Output the (X, Y) coordinate of the center of the cell containing the given text.  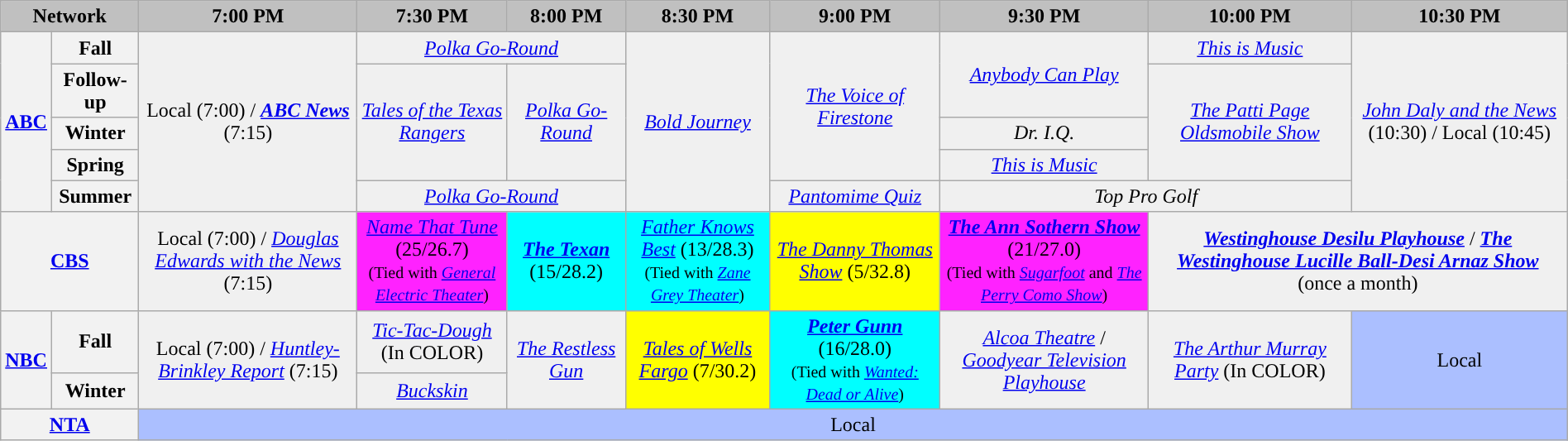
The Texan (15/28.2) (566, 261)
The Voice of Firestone (855, 106)
Bold Journey (697, 122)
Tales of Wells Fargo (7/30.2) (697, 359)
Spring (94, 165)
9:00 PM (855, 17)
CBS (69, 261)
7:30 PM (432, 17)
ABC (26, 122)
Name That Tune (25/26.7)(Tied with General Electric Theater) (432, 261)
Local (7:00) / Huntley-Brinkley Report (7:15) (248, 359)
7:00 PM (248, 17)
Local (7:00) / ABC News (7:15) (248, 122)
The Danny Thomas Show (5/32.8) (855, 261)
The Patti Page Oldsmobile Show (1250, 122)
Peter Gunn (16/28.0)(Tied with Wanted: Dead or Alive) (855, 359)
Alcoa Theatre / Goodyear Television Playhouse (1045, 359)
NBC (26, 359)
Tales of the Texas Rangers (432, 122)
The Ann Sothern Show (21/27.0)(Tied with Sugarfoot and The Perry Como Show) (1045, 261)
Follow-up (94, 91)
Network (69, 17)
Tic-Tac-Dough (In COLOR) (432, 341)
Top Pro Golf (1146, 196)
NTA (69, 424)
Dr. I.Q. (1045, 133)
Pantomime Quiz (855, 196)
10:00 PM (1250, 17)
9:30 PM (1045, 17)
Buckskin (432, 391)
Father Knows Best (13/28.3)(Tied with Zane Grey Theater) (697, 261)
Local (7:00) / Douglas Edwards with the News (7:15) (248, 261)
John Daly and the News (10:30) / Local (10:45) (1459, 122)
Anybody Can Play (1045, 74)
The Restless Gun (566, 359)
Westinghouse Desilu Playhouse / The Westinghouse Lucille Ball-Desi Arnaz Show (once a month) (1358, 261)
10:30 PM (1459, 17)
Summer (94, 196)
The Arthur Murray Party (In COLOR) (1250, 359)
8:00 PM (566, 17)
8:30 PM (697, 17)
